Find where the given text appears and provide that cell's center as [X, Y] coordinate. 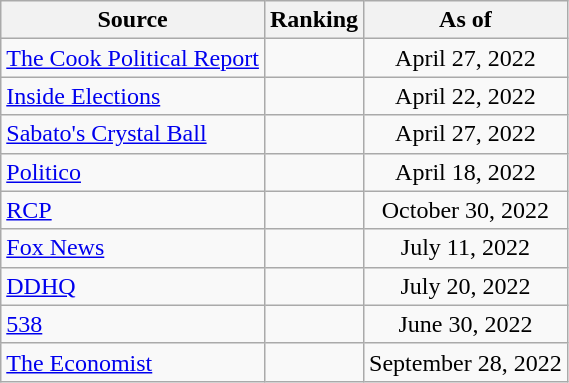
Inside Elections [133, 96]
The Cook Political Report [133, 58]
July 20, 2022 [466, 286]
538 [133, 324]
Sabato's Crystal Ball [133, 134]
April 22, 2022 [466, 96]
Ranking [314, 20]
September 28, 2022 [466, 362]
DDHQ [133, 286]
Politico [133, 172]
RCP [133, 210]
July 11, 2022 [466, 248]
October 30, 2022 [466, 210]
Fox News [133, 248]
The Economist [133, 362]
As of [466, 20]
June 30, 2022 [466, 324]
April 18, 2022 [466, 172]
Source [133, 20]
